Provide the [X, Y] coordinate of the cell's center where the given text is located.  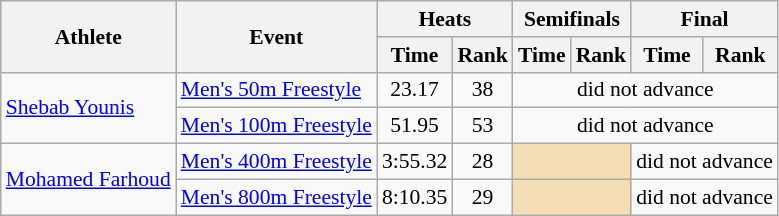
Final [704, 19]
Shebab Younis [88, 108]
Men's 100m Freestyle [276, 126]
38 [482, 90]
Men's 800m Freestyle [276, 197]
23.17 [414, 90]
Semifinals [572, 19]
Men's 50m Freestyle [276, 90]
51.95 [414, 126]
8:10.35 [414, 197]
3:55.32 [414, 162]
Mohamed Farhoud [88, 180]
Men's 400m Freestyle [276, 162]
Athlete [88, 36]
53 [482, 126]
Event [276, 36]
29 [482, 197]
28 [482, 162]
Heats [445, 19]
